Identify which cell holds the provided text, then report its (x, y) central coordinate. 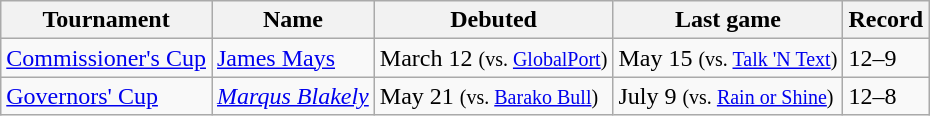
12–8 (886, 96)
May 21 (vs. Barako Bull) (494, 96)
May 15 (vs. Talk 'N Text) (728, 58)
Last game (728, 20)
Debuted (494, 20)
Tournament (106, 20)
Record (886, 20)
July 9 (vs. Rain or Shine) (728, 96)
Commissioner's Cup (106, 58)
March 12 (vs. GlobalPort) (494, 58)
Marqus Blakely (294, 96)
Name (294, 20)
James Mays (294, 58)
Governors' Cup (106, 96)
12–9 (886, 58)
